Search for the cell housing the specified text and yield its (x, y) center coordinate. 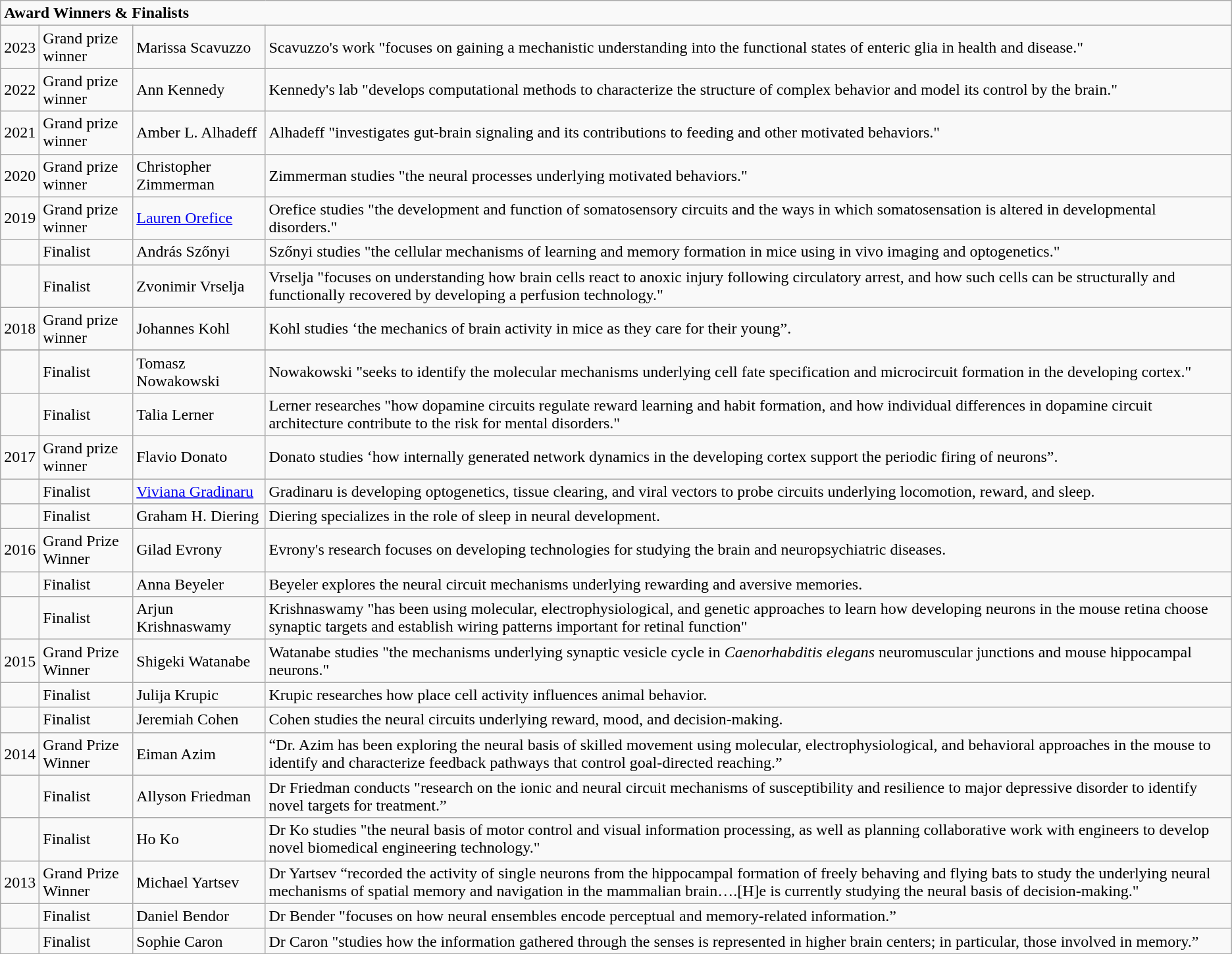
Scavuzzo's work "focuses on gaining a mechanistic understanding into the functional states of enteric glia in health and disease." (748, 47)
Zvonimir Vrselja (199, 286)
Anna Beyeler (199, 584)
Viviana Gradinaru (199, 491)
Nowakowski "seeks to identify the molecular mechanisms underlying cell fate specification and microcircuit formation in the developing cortex." (748, 371)
Watanabe studies "the mechanisms underlying synaptic vesicle cycle in Caenorhabditis elegans neuromuscular junctions and mouse hippocampal neurons." (748, 661)
Flavio Donato (199, 457)
Tomasz Nowakowski (199, 371)
Ann Kennedy (199, 89)
Michael Yartsev (199, 882)
2016 (20, 550)
Orefice studies "the development and function of somatosensory circuits and the ways in which somatosensation is altered in developmental disorders." (748, 218)
Arjun Krishnaswamy (199, 618)
Marissa Scavuzzo (199, 47)
Alhadeff "investigates gut-brain signaling and its contributions to feeding and other motivated behaviors." (748, 133)
Sophie Caron (199, 941)
2021 (20, 133)
2018 (20, 329)
Talia Lerner (199, 414)
Gilad Evrony (199, 550)
Julija Krupic (199, 695)
Diering specializes in the role of sleep in neural development. (748, 516)
Daniel Bendor (199, 916)
Cohen studies the neural circuits underlying reward, mood, and decision-making. (748, 720)
2013 (20, 882)
Shigeki Watanabe (199, 661)
Krupic researches how place cell activity influences animal behavior. (748, 695)
Jeremiah Cohen (199, 720)
2019 (20, 218)
Dr Caron "studies how the information gathered through the senses is represented in higher brain centers; in particular, those involved in memory.” (748, 941)
Eiman Azim (199, 754)
2017 (20, 457)
Kohl studies ‘the mechanics of brain activity in mice as they care for their young”. (748, 329)
2014 (20, 754)
Ho Ko (199, 840)
Donato studies ‘how internally generated network dynamics in the developing cortex support the periodic firing of neurons”. (748, 457)
Christopher Zimmerman (199, 175)
Lauren Orefice (199, 218)
Johannes Kohl (199, 329)
2015 (20, 661)
2023 (20, 47)
Gradinaru is developing optogenetics, tissue clearing, and viral vectors to probe circuits underlying locomotion, reward, and sleep. (748, 491)
Dr Bender "focuses on how neural ensembles encode perceptual and memory-related information.” (748, 916)
2022 (20, 89)
2020 (20, 175)
Award Winners & Finalists (616, 13)
Szőnyi studies "the cellular mechanisms of learning and memory formation in mice using in vivo imaging and optogenetics." (748, 252)
Evrony's research focuses on developing technologies for studying the brain and neuropsychiatric diseases. (748, 550)
Graham H. Diering (199, 516)
Beyeler explores the neural circuit mechanisms underlying rewarding and aversive memories. (748, 584)
Kennedy's lab "develops computational methods to characterize the structure of complex behavior and model its control by the brain." (748, 89)
Amber L. Alhadeff (199, 133)
Zimmerman studies "the neural processes underlying motivated behaviors." (748, 175)
András Szőnyi (199, 252)
Allyson Friedman (199, 796)
